Search for the cell housing the specified text and yield its (X, Y) center coordinate. 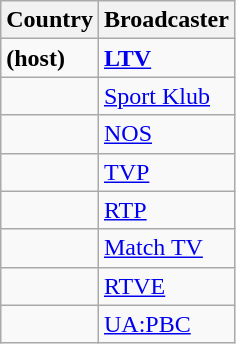
RTP (166, 210)
(host) (50, 58)
LTV (166, 58)
Match TV (166, 248)
NOS (166, 134)
RTVE (166, 286)
TVP (166, 172)
UA:PBC (166, 324)
Broadcaster (166, 20)
Sport Klub (166, 96)
Country (50, 20)
